Search for the cell housing the specified text and yield its (x, y) center coordinate. 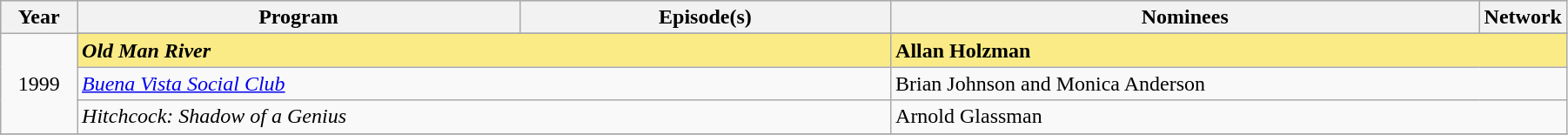
Year (39, 17)
Nominees (1185, 17)
Brian Johnson and Monica Anderson (1229, 84)
Buena Vista Social Club (484, 84)
Hitchcock: Shadow of a Genius (484, 117)
Old Man River (484, 51)
Arnold Glassman (1229, 117)
1999 (39, 84)
Network (1523, 17)
Program (299, 17)
Allan Holzman (1229, 51)
Episode(s) (705, 17)
